Identify which cell holds the provided text, then report its [X, Y] central coordinate. 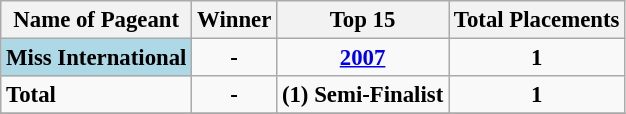
2007 [363, 58]
(1) Semi-Finalist [363, 95]
Top 15 [363, 20]
Total Placements [537, 20]
Name of Pageant [96, 20]
Winner [234, 20]
Miss International [96, 58]
Total [96, 95]
